For the text-containing cell, return its midpoint in [X, Y] coordinate format. 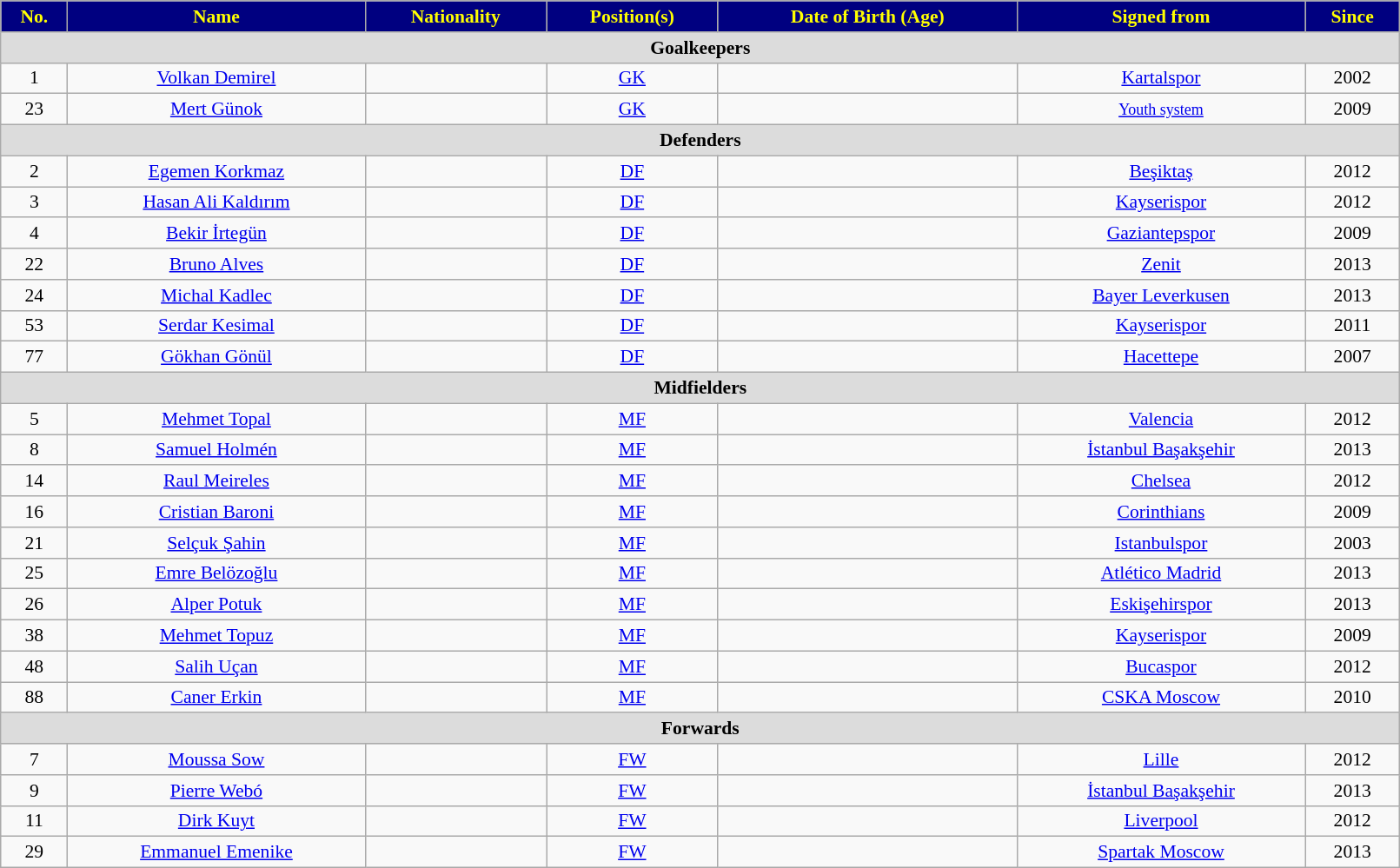
Istanbulspor [1161, 543]
Mehmet Topuz [216, 636]
9 [35, 791]
Mehmet Topal [216, 419]
88 [35, 698]
Serdar Kesimal [216, 326]
Cristian Baroni [216, 512]
Bekir İrtegün [216, 234]
Dirk Kuyt [216, 821]
25 [35, 573]
Valencia [1161, 419]
38 [35, 636]
24 [35, 295]
4 [35, 234]
16 [35, 512]
Egemen Korkmaz [216, 171]
53 [35, 326]
Gökhan Gönül [216, 357]
23 [35, 109]
No. [35, 17]
Caner Erkin [216, 698]
22 [35, 264]
Signed from [1161, 17]
Mert Günok [216, 109]
2011 [1352, 326]
Goalkeepers [700, 48]
Youth system [1161, 109]
Bayer Leverkusen [1161, 295]
Alper Potuk [216, 605]
3 [35, 202]
Hasan Ali Kaldırım [216, 202]
Salih Uçan [216, 666]
Name [216, 17]
48 [35, 666]
Zenit [1161, 264]
2002 [1352, 78]
1 [35, 78]
Gaziantepspor [1161, 234]
Pierre Webó [216, 791]
Lille [1161, 759]
Bruno Alves [216, 264]
Selçuk Şahin [216, 543]
Spartak Moscow [1161, 852]
Corinthians [1161, 512]
29 [35, 852]
Beşiktaş [1161, 171]
21 [35, 543]
8 [35, 450]
Emre Belözoğlu [216, 573]
Raul Meireles [216, 481]
Date of Birth (Age) [867, 17]
CSKA Moscow [1161, 698]
2010 [1352, 698]
Defenders [700, 141]
Kartalspor [1161, 78]
Atlético Madrid [1161, 573]
14 [35, 481]
Samuel Holmén [216, 450]
26 [35, 605]
Nationality [455, 17]
2003 [1352, 543]
11 [35, 821]
2007 [1352, 357]
Emmanuel Emenike [216, 852]
Since [1352, 17]
Position(s) [633, 17]
Eskişehirspor [1161, 605]
77 [35, 357]
Chelsea [1161, 481]
2 [35, 171]
Forwards [700, 729]
7 [35, 759]
Bucaspor [1161, 666]
Moussa Sow [216, 759]
Hacettepe [1161, 357]
Midfielders [700, 388]
5 [35, 419]
Volkan Demirel [216, 78]
Liverpool [1161, 821]
Michal Kadlec [216, 295]
